Scan for the cell matching the given text and deliver its (X, Y) coordinate at center. 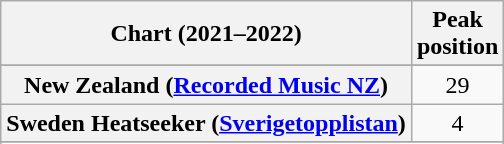
Chart (2021–2022) (206, 34)
Peakposition (457, 34)
4 (457, 123)
New Zealand (Recorded Music NZ) (206, 85)
29 (457, 85)
Sweden Heatseeker (Sverigetopplistan) (206, 123)
